Return the [X, Y] coordinate for the center point of the cell that contains the specified text.  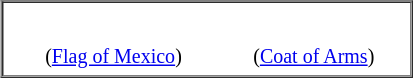
(Flag of Mexico) (Coat of Arms) [207, 40]
(Coat of Arms) [314, 56]
(Flag of Mexico) [113, 56]
